Search for the cell housing the specified text and yield its (x, y) center coordinate. 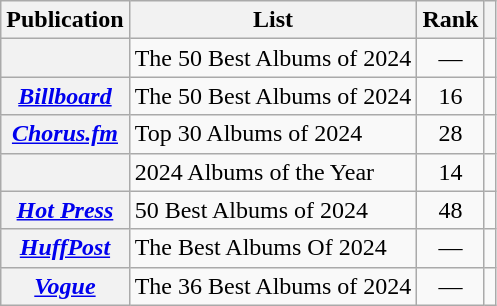
Hot Press (65, 210)
The 36 Best Albums of 2024 (273, 286)
2024 Albums of the Year (273, 172)
Billboard (65, 96)
Rank (450, 20)
Publication (65, 20)
The Best Albums Of 2024 (273, 248)
50 Best Albums of 2024 (273, 210)
14 (450, 172)
Top 30 Albums of 2024 (273, 134)
Vogue (65, 286)
48 (450, 210)
Chorus.fm (65, 134)
List (273, 20)
HuffPost (65, 248)
28 (450, 134)
16 (450, 96)
